Pinpoint the cell where the given text exists, returning its [x, y] midpoint coordinate. 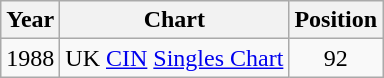
92 [336, 58]
Chart [174, 20]
UK CIN Singles Chart [174, 58]
Year [30, 20]
1988 [30, 58]
Position [336, 20]
